Extract the (x, y) coordinate from the center of the cell holding the provided text.  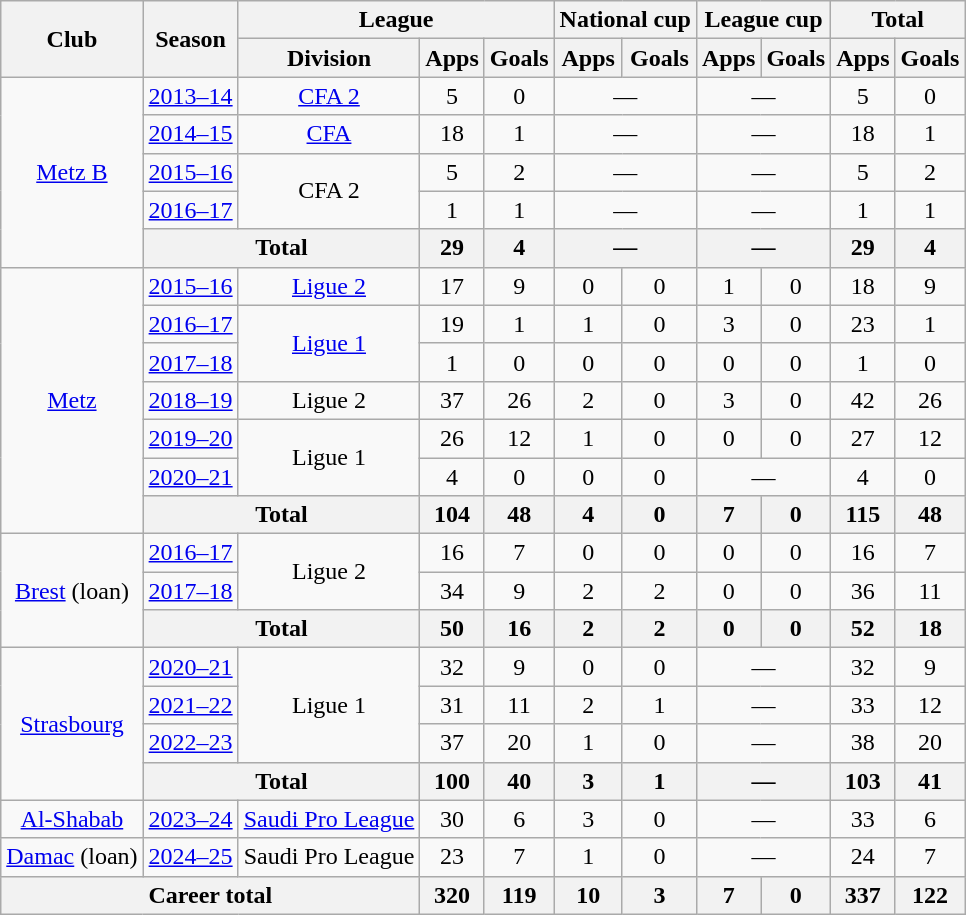
27 (863, 438)
2022–23 (190, 743)
2023–24 (190, 819)
34 (452, 591)
30 (452, 819)
League cup (763, 20)
2014–15 (190, 134)
337 (863, 895)
103 (863, 781)
Metz (72, 400)
119 (519, 895)
Strasbourg (72, 724)
41 (930, 781)
Brest (loan) (72, 591)
Damac (loan) (72, 857)
Metz B (72, 172)
Division (329, 58)
122 (930, 895)
National cup (625, 20)
42 (863, 400)
40 (519, 781)
31 (452, 705)
10 (588, 895)
2019–20 (190, 438)
Club (72, 39)
2018–19 (190, 400)
19 (452, 324)
50 (452, 629)
2021–22 (190, 705)
52 (863, 629)
320 (452, 895)
Career total (210, 895)
115 (863, 515)
36 (863, 591)
104 (452, 515)
2013–14 (190, 96)
League (396, 20)
17 (452, 286)
Al-Shabab (72, 819)
2024–25 (190, 857)
CFA (329, 134)
24 (863, 857)
38 (863, 743)
100 (452, 781)
Season (190, 39)
